Find where the given text appears and provide that cell's center as [x, y] coordinate. 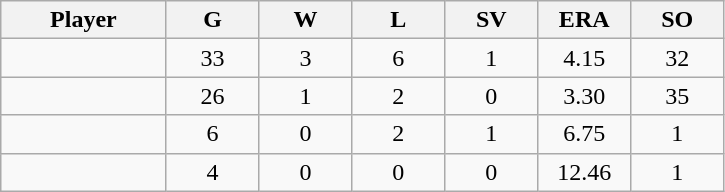
12.46 [584, 172]
4.15 [584, 58]
32 [678, 58]
6.75 [584, 134]
ERA [584, 20]
3.30 [584, 96]
L [398, 20]
SV [492, 20]
G [212, 20]
33 [212, 58]
3 [306, 58]
35 [678, 96]
W [306, 20]
SO [678, 20]
26 [212, 96]
4 [212, 172]
Player [84, 20]
